Determine the [X, Y] coordinate at the center of the cell enclosing the given text.  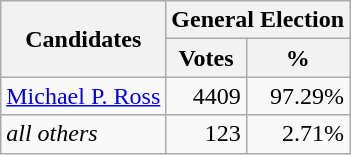
97.29% [298, 96]
General Election [258, 20]
4409 [206, 96]
123 [206, 134]
Michael P. Ross [84, 96]
% [298, 58]
all others [84, 134]
2.71% [298, 134]
Votes [206, 58]
Candidates [84, 39]
